Determine the (x, y) coordinate at the center of the cell enclosing the given text.  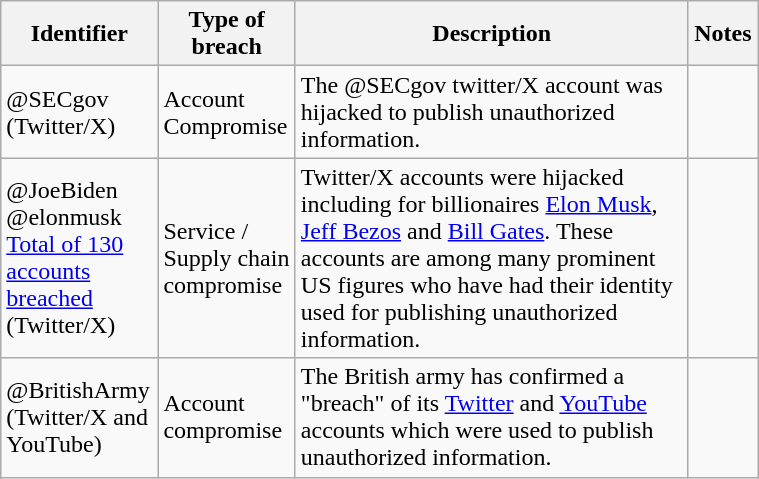
Service / Supply chain compromise (226, 258)
Type of breach (226, 34)
@BritishArmy(Twitter/X and YouTube) (80, 418)
Identifier (80, 34)
Notes (723, 34)
@JoeBiden@elonmusk Total of 130 accounts breached (Twitter/X) (80, 258)
The British army has confirmed a "breach" of its Twitter and YouTube accounts which were used to publish unauthorized information. (492, 418)
@SECgov(Twitter/X) (80, 112)
Description (492, 34)
Account Compromise (226, 112)
Account compromise (226, 418)
The @SECgov twitter/X account was hijacked to publish unauthorized information. (492, 112)
